Locate the cell with the specified text and output its (x, y) center coordinate. 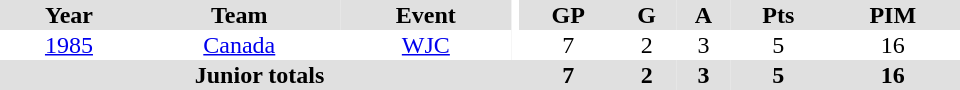
Pts (778, 15)
Canada (240, 45)
WJC (426, 45)
A (704, 15)
GP (568, 15)
G (646, 15)
Junior totals (260, 75)
1985 (69, 45)
Event (426, 15)
Team (240, 15)
PIM (893, 15)
Year (69, 15)
